Search for the cell housing the specified text and yield its [x, y] center coordinate. 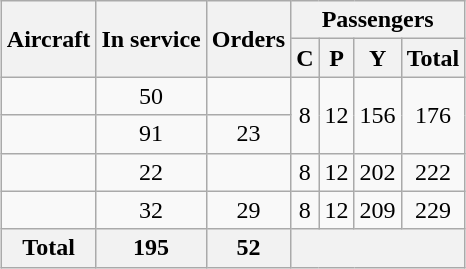
50 [151, 96]
Passengers [378, 20]
156 [378, 115]
202 [378, 172]
52 [248, 248]
In service [151, 39]
176 [433, 115]
91 [151, 134]
229 [433, 210]
Y [378, 58]
32 [151, 210]
29 [248, 210]
Aircraft [48, 39]
23 [248, 134]
195 [151, 248]
Orders [248, 39]
P [336, 58]
209 [378, 210]
222 [433, 172]
C [305, 58]
22 [151, 172]
